Return the (X, Y) coordinate for the center point of the cell that contains the specified text.  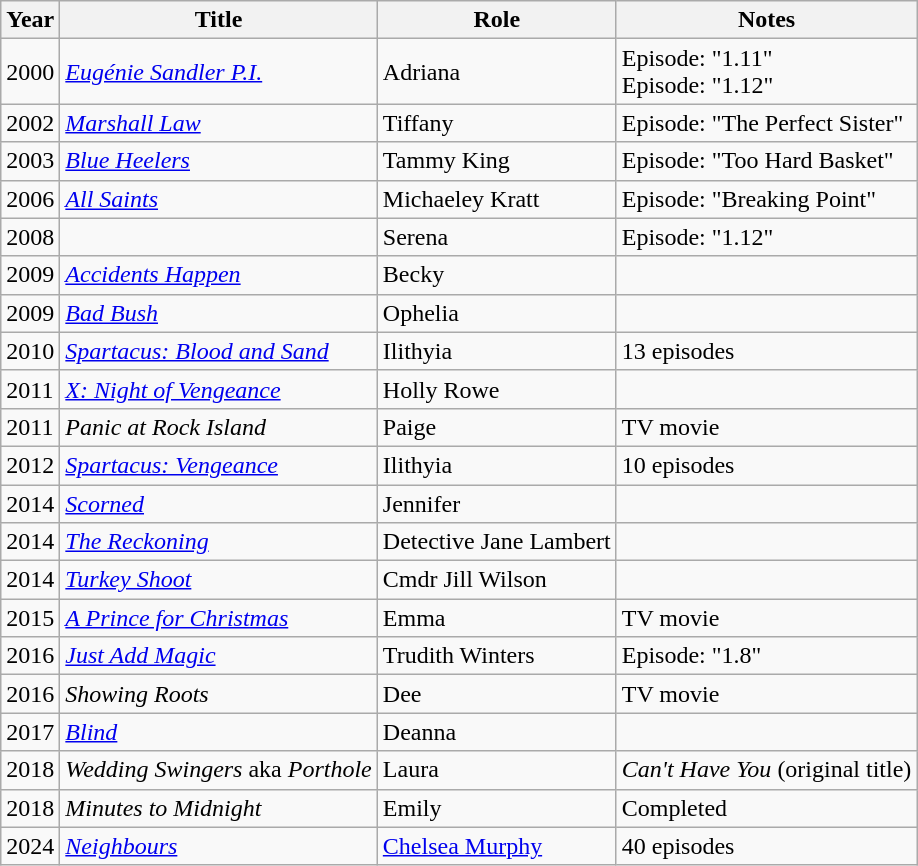
Paige (496, 427)
Just Add Magic (218, 656)
2010 (30, 351)
Becky (496, 275)
2000 (30, 72)
All Saints (218, 199)
Bad Bush (218, 313)
Tammy King (496, 161)
Blue Heelers (218, 161)
13 episodes (766, 351)
2015 (30, 618)
Episode: "1.8" (766, 656)
2017 (30, 732)
Notes (766, 20)
Completed (766, 808)
Trudith Winters (496, 656)
Showing Roots (218, 694)
X: Night of Vengeance (218, 389)
Laura (496, 770)
Episode: "Too Hard Basket" (766, 161)
Serena (496, 237)
Scorned (218, 503)
Detective Jane Lambert (496, 542)
Marshall Law (218, 123)
Ophelia (496, 313)
Role (496, 20)
Eugénie Sandler P.I. (218, 72)
Accidents Happen (218, 275)
Adriana (496, 72)
Wedding Swingers aka Porthole (218, 770)
Spartacus: Blood and Sand (218, 351)
Dee (496, 694)
A Prince for Christmas (218, 618)
Deanna (496, 732)
Holly Rowe (496, 389)
2006 (30, 199)
Episode: "1.11"Episode: "1.12" (766, 72)
Episode: "Breaking Point" (766, 199)
2003 (30, 161)
2002 (30, 123)
Emma (496, 618)
Emily (496, 808)
Blind (218, 732)
Episode: "1.12" (766, 237)
Chelsea Murphy (496, 846)
2012 (30, 465)
Can't Have You (original title) (766, 770)
Episode: "The Perfect Sister" (766, 123)
Michaeley Kratt (496, 199)
Minutes to Midnight (218, 808)
Title (218, 20)
Cmdr Jill Wilson (496, 580)
Neighbours (218, 846)
2008 (30, 237)
Spartacus: Vengeance (218, 465)
Panic at Rock Island (218, 427)
10 episodes (766, 465)
Year (30, 20)
Turkey Shoot (218, 580)
The Reckoning (218, 542)
Tiffany (496, 123)
40 episodes (766, 846)
2024 (30, 846)
Jennifer (496, 503)
